Identify which cell holds the provided text, then report its (x, y) central coordinate. 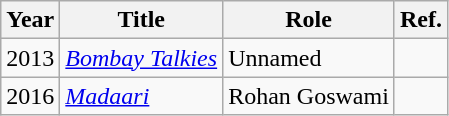
Role (309, 20)
2013 (30, 58)
Title (142, 20)
Rohan Goswami (309, 96)
Unnamed (309, 58)
Year (30, 20)
Madaari (142, 96)
Bombay Talkies (142, 58)
2016 (30, 96)
Ref. (420, 20)
